Extract the (x, y) coordinate from the center of the cell holding the provided text.  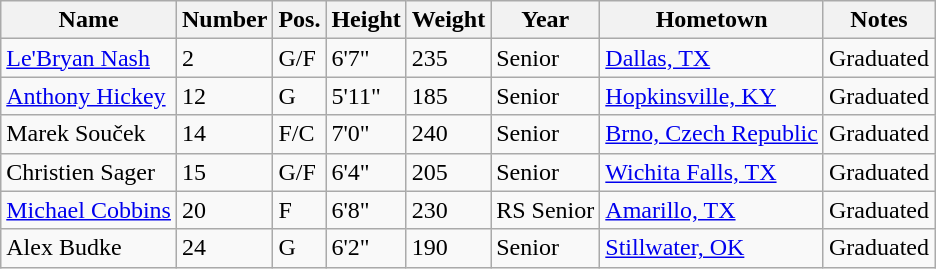
F/C (300, 134)
F (300, 210)
Weight (448, 20)
Number (224, 20)
7'0" (366, 134)
RS Senior (546, 210)
Le'Bryan Nash (89, 58)
Marek Souček (89, 134)
Year (546, 20)
205 (448, 172)
15 (224, 172)
235 (448, 58)
240 (448, 134)
Anthony Hickey (89, 96)
20 (224, 210)
2 (224, 58)
14 (224, 134)
230 (448, 210)
Notes (878, 20)
6'2" (366, 248)
Christien Sager (89, 172)
Hopkinsville, KY (712, 96)
12 (224, 96)
Stillwater, OK (712, 248)
Height (366, 20)
Pos. (300, 20)
Brno, Czech Republic (712, 134)
Alex Budke (89, 248)
Name (89, 20)
6'7" (366, 58)
24 (224, 248)
6'4" (366, 172)
Wichita Falls, TX (712, 172)
Michael Cobbins (89, 210)
190 (448, 248)
Amarillo, TX (712, 210)
185 (448, 96)
Hometown (712, 20)
5'11" (366, 96)
Dallas, TX (712, 58)
6'8" (366, 210)
